Extract the (x, y) coordinate from the center of the cell holding the provided text.  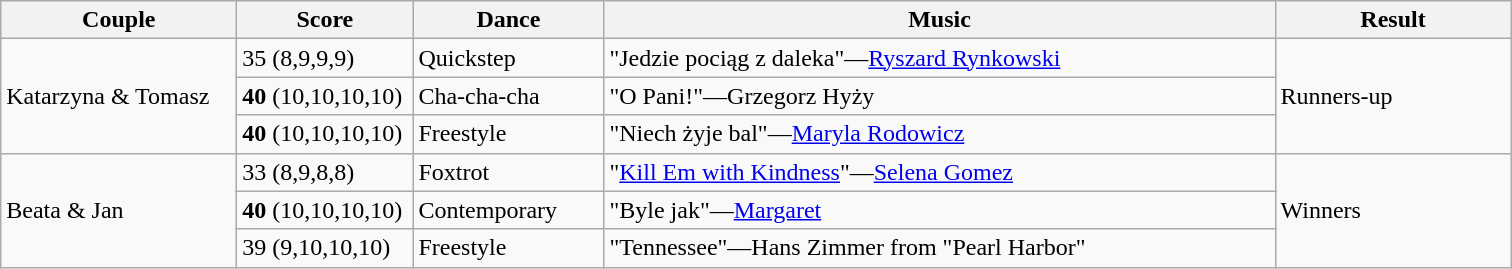
Couple (119, 20)
Result (1393, 20)
"Jedzie pociąg z daleka"—Ryszard Rynkowski (940, 58)
33 (8,9,8,8) (325, 172)
Cha-cha-cha (508, 96)
"Niech żyje bal"—Maryla Rodowicz (940, 134)
Music (940, 20)
"O Pani!"—Grzegorz Hyży (940, 96)
Dance (508, 20)
39 (9,10,10,10) (325, 248)
"Tennessee"—Hans Zimmer from "Pearl Harbor" (940, 248)
35 (8,9,9,9) (325, 58)
Runners-up (1393, 96)
Winners (1393, 210)
Quickstep (508, 58)
"Kill Em with Kindness"—Selena Gomez (940, 172)
Katarzyna & Tomasz (119, 96)
"Byle jak"—Margaret (940, 210)
Contemporary (508, 210)
Beata & Jan (119, 210)
Score (325, 20)
Foxtrot (508, 172)
